Detect which cell encompasses the target text, then output its (X, Y) center coordinate. 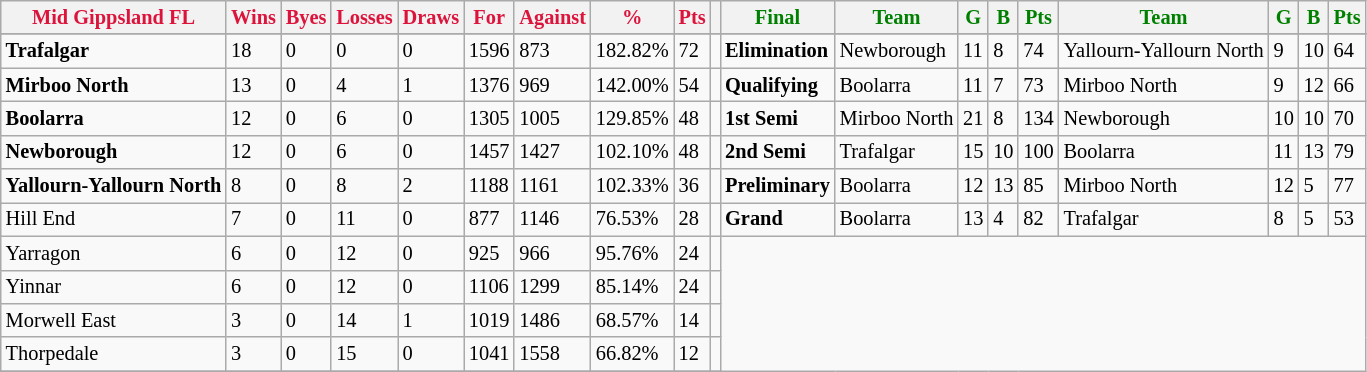
Thorpedale (114, 354)
Losses (364, 17)
76.53% (632, 219)
Qualifying (778, 85)
85.14% (632, 287)
79 (1348, 152)
1376 (489, 85)
102.10% (632, 152)
1558 (552, 354)
Wins (254, 17)
1161 (552, 186)
1596 (489, 51)
102.33% (632, 186)
73 (1038, 85)
969 (552, 85)
74 (1038, 51)
1106 (489, 287)
Yarragon (114, 253)
1427 (552, 152)
100 (1038, 152)
85 (1038, 186)
For (489, 17)
Hill End (114, 219)
66.82% (632, 354)
925 (489, 253)
1146 (552, 219)
Byes (306, 17)
70 (1348, 118)
% (632, 17)
1486 (552, 320)
1041 (489, 354)
1005 (552, 118)
Draws (431, 17)
Final (778, 17)
54 (692, 85)
28 (692, 219)
21 (973, 118)
18 (254, 51)
1019 (489, 320)
1188 (489, 186)
129.85% (632, 118)
36 (692, 186)
Elimination (778, 51)
134 (1038, 118)
1457 (489, 152)
877 (489, 219)
82 (1038, 219)
Preliminary (778, 186)
66 (1348, 85)
Mid Gippsland FL (114, 17)
Morwell East (114, 320)
2 (431, 186)
77 (1348, 186)
64 (1348, 51)
1299 (552, 287)
95.76% (632, 253)
68.57% (632, 320)
182.82% (632, 51)
1305 (489, 118)
873 (552, 51)
142.00% (632, 85)
2nd Semi (778, 152)
1st Semi (778, 118)
72 (692, 51)
53 (1348, 219)
966 (552, 253)
Yinnar (114, 287)
Grand (778, 219)
Against (552, 17)
